Locate the cell with the specified text and output its (X, Y) center coordinate. 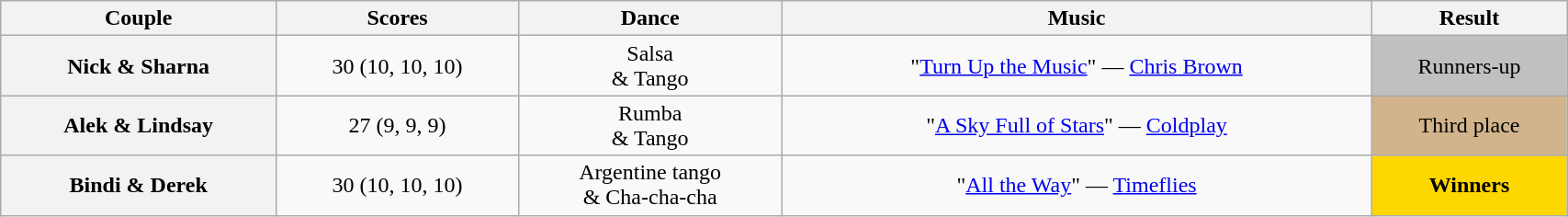
"All the Way" — Timeflies (1077, 186)
"A Sky Full of Stars" — Coldplay (1077, 125)
Winners (1469, 186)
Result (1469, 18)
Dance (650, 18)
Bindi & Derek (139, 186)
Salsa& Tango (650, 66)
Nick & Sharna (139, 66)
Argentine tango& Cha-cha-cha (650, 186)
Couple (139, 18)
27 (9, 9, 9) (398, 125)
Music (1077, 18)
Rumba& Tango (650, 125)
Runners-up (1469, 66)
Alek & Lindsay (139, 125)
Scores (398, 18)
"Turn Up the Music" — Chris Brown (1077, 66)
Third place (1469, 125)
